From the cell containing the given text, extract its center point as [X, Y] coordinate. 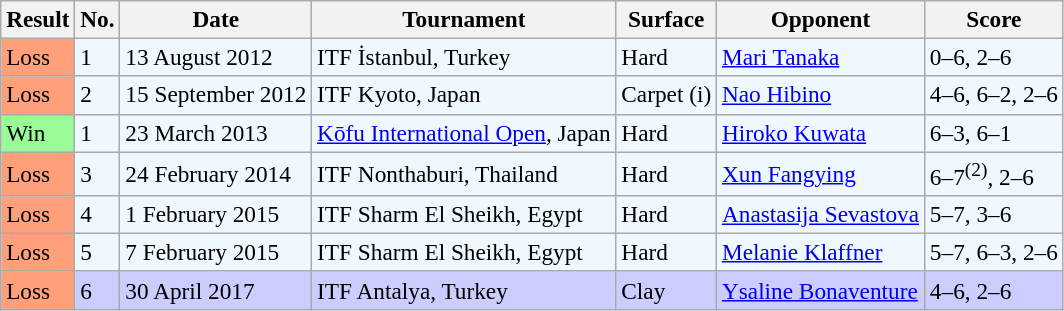
Date [216, 19]
6–3, 6–1 [994, 133]
Opponent [821, 19]
6–7(2), 2–6 [994, 173]
Clay [666, 290]
5 [98, 252]
2 [98, 95]
6 [98, 290]
ITF Nonthaburi, Thailand [464, 173]
Mari Tanaka [821, 57]
23 March 2013 [216, 133]
Tournament [464, 19]
Melanie Klaffner [821, 252]
Result [38, 19]
Kōfu International Open, Japan [464, 133]
ITF Antalya, Turkey [464, 290]
4–6, 6–2, 2–6 [994, 95]
5–7, 6–3, 2–6 [994, 252]
4–6, 2–6 [994, 290]
13 August 2012 [216, 57]
7 February 2015 [216, 252]
Hiroko Kuwata [821, 133]
Score [994, 19]
0–6, 2–6 [994, 57]
Win [38, 133]
ITF Kyoto, Japan [464, 95]
ITF İstanbul, Turkey [464, 57]
Anastasija Sevastova [821, 214]
30 April 2017 [216, 290]
Surface [666, 19]
Xun Fangying [821, 173]
Ysaline Bonaventure [821, 290]
1 February 2015 [216, 214]
15 September 2012 [216, 95]
5–7, 3–6 [994, 214]
Nao Hibino [821, 95]
24 February 2014 [216, 173]
4 [98, 214]
Carpet (i) [666, 95]
No. [98, 19]
3 [98, 173]
